For the text-containing cell, return its midpoint in [X, Y] coordinate format. 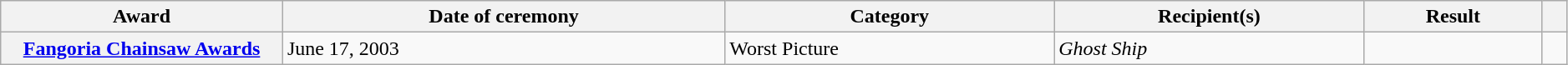
Ghost Ship [1210, 48]
Fangoria Chainsaw Awards [142, 48]
Award [142, 17]
June 17, 2003 [503, 48]
Worst Picture [890, 48]
Result [1453, 17]
Date of ceremony [503, 17]
Category [890, 17]
Recipient(s) [1210, 17]
